Find where the given text appears and provide that cell's center as [x, y] coordinate. 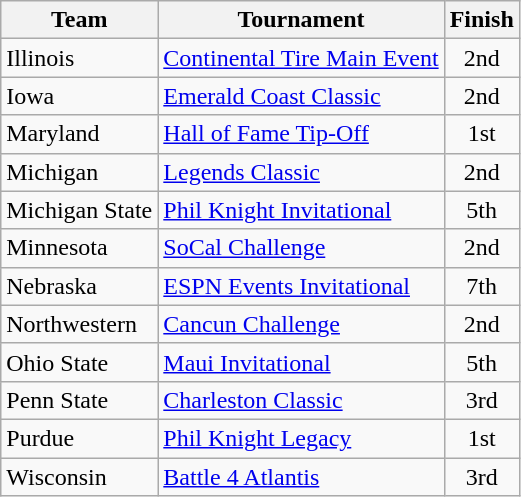
Phil Knight Invitational [301, 210]
Finish [482, 20]
SoCal Challenge [301, 248]
Team [80, 20]
Penn State [80, 400]
Illinois [80, 58]
Battle 4 Atlantis [301, 477]
Maui Invitational [301, 362]
Wisconsin [80, 477]
Ohio State [80, 362]
Continental Tire Main Event [301, 58]
7th [482, 286]
Iowa [80, 96]
Emerald Coast Classic [301, 96]
Hall of Fame Tip-Off [301, 134]
Charleston Classic [301, 400]
Cancun Challenge [301, 324]
Michigan State [80, 210]
Northwestern [80, 324]
Michigan [80, 172]
Phil Knight Legacy [301, 438]
ESPN Events Invitational [301, 286]
Purdue [80, 438]
Maryland [80, 134]
Nebraska [80, 286]
Legends Classic [301, 172]
Tournament [301, 20]
Minnesota [80, 248]
